Scan for the cell matching the given text and deliver its (x, y) coordinate at center. 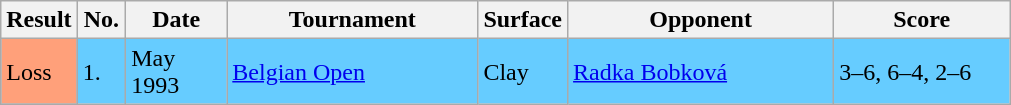
1. (102, 72)
No. (102, 20)
Opponent (701, 20)
Clay (523, 72)
Result (39, 20)
Surface (523, 20)
May 1993 (176, 72)
Date (176, 20)
Radka Bobková (701, 72)
Score (922, 20)
3–6, 6–4, 2–6 (922, 72)
Loss (39, 72)
Tournament (352, 20)
Belgian Open (352, 72)
